Scan for the cell matching the given text and deliver its [x, y] coordinate at center. 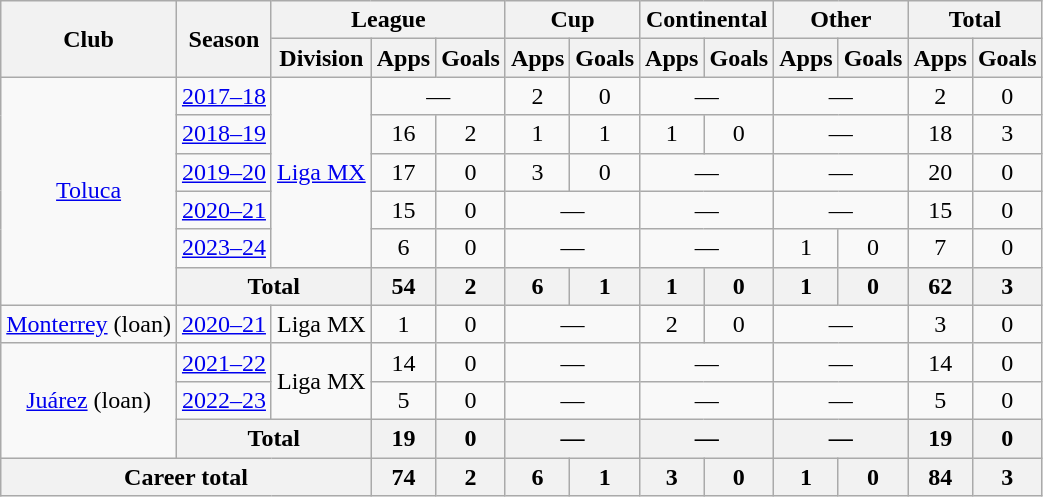
62 [940, 286]
Club [89, 39]
League [388, 20]
2023–24 [224, 248]
16 [403, 134]
7 [940, 248]
18 [940, 134]
Continental [707, 20]
Juárez (loan) [89, 400]
Monterrey (loan) [89, 324]
Career total [186, 477]
20 [940, 172]
2019–20 [224, 172]
74 [403, 477]
2022–23 [224, 400]
Other [841, 20]
Division [321, 58]
84 [940, 477]
2017–18 [224, 96]
2021–22 [224, 362]
Season [224, 39]
Cup [572, 20]
2018–19 [224, 134]
54 [403, 286]
17 [403, 172]
Toluca [89, 191]
